Search for the cell housing the specified text and yield its [x, y] center coordinate. 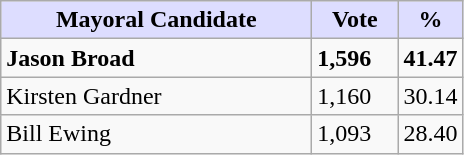
Jason Broad [156, 58]
Mayoral Candidate [156, 20]
1,596 [355, 58]
30.14 [430, 96]
1,160 [355, 96]
1,093 [355, 134]
Kirsten Gardner [156, 96]
41.47 [430, 58]
Bill Ewing [156, 134]
28.40 [430, 134]
% [430, 20]
Vote [355, 20]
